Identify which cell holds the provided text, then report its (X, Y) central coordinate. 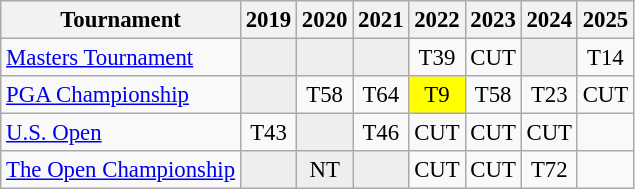
T64 (381, 95)
T46 (381, 133)
2024 (549, 20)
2020 (325, 20)
Masters Tournament (121, 58)
T9 (437, 95)
PGA Championship (121, 95)
2019 (268, 20)
2021 (381, 20)
T39 (437, 58)
NT (325, 170)
2023 (493, 20)
Tournament (121, 20)
U.S. Open (121, 133)
T72 (549, 170)
The Open Championship (121, 170)
2025 (605, 20)
T23 (549, 95)
T14 (605, 58)
T43 (268, 133)
2022 (437, 20)
